Locate the cell with the specified text and output its [X, Y] center coordinate. 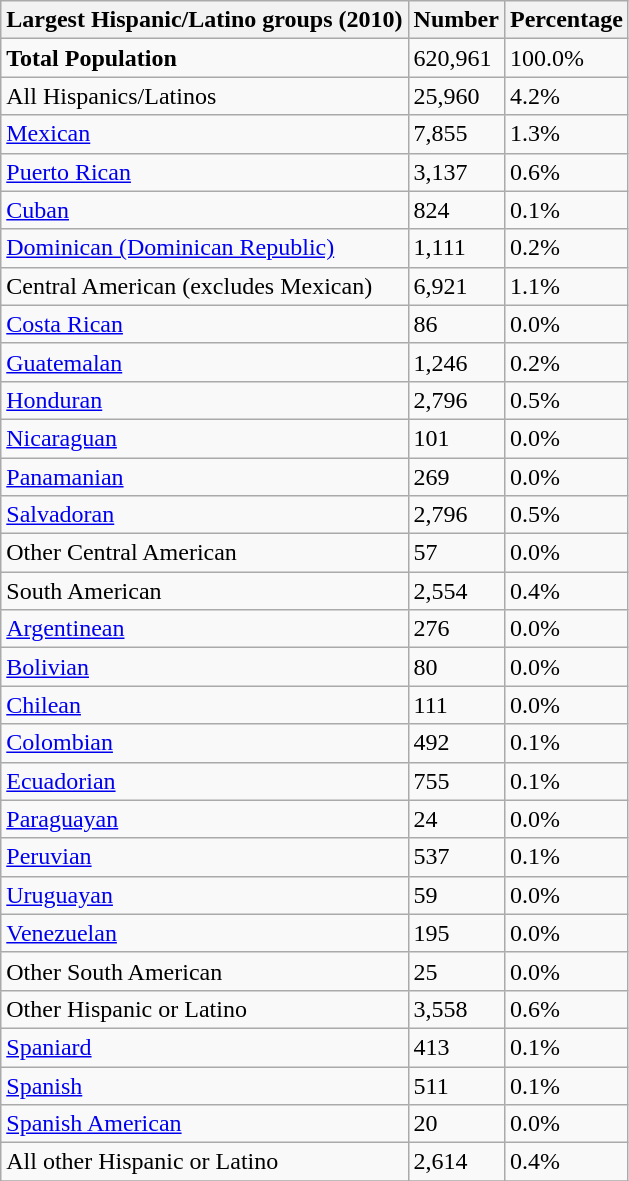
6,921 [456, 286]
Salvadoran [204, 515]
Panamanian [204, 477]
Guatemalan [204, 362]
620,961 [456, 58]
Other Hispanic or Latino [204, 1009]
1.3% [566, 134]
Dominican (Dominican Republic) [204, 248]
276 [456, 629]
Bolivian [204, 667]
Nicaraguan [204, 438]
7,855 [456, 134]
Paraguayan [204, 819]
111 [456, 705]
All other Hispanic or Latino [204, 1162]
195 [456, 933]
Colombian [204, 743]
Costa Rican [204, 324]
2,554 [456, 591]
100.0% [566, 58]
Central American (excludes Mexican) [204, 286]
3,137 [456, 172]
101 [456, 438]
Other Central American [204, 553]
86 [456, 324]
South American [204, 591]
Chilean [204, 705]
80 [456, 667]
492 [456, 743]
4.2% [566, 96]
2,614 [456, 1162]
25,960 [456, 96]
824 [456, 210]
20 [456, 1124]
Argentinean [204, 629]
Number [456, 20]
1,246 [456, 362]
1.1% [566, 286]
Honduran [204, 400]
537 [456, 857]
269 [456, 477]
All Hispanics/Latinos [204, 96]
59 [456, 895]
755 [456, 781]
Spaniard [204, 1047]
3,558 [456, 1009]
413 [456, 1047]
Total Population [204, 58]
Percentage [566, 20]
Mexican [204, 134]
Puerto Rican [204, 172]
Other South American [204, 971]
Uruguayan [204, 895]
1,111 [456, 248]
Ecuadorian [204, 781]
24 [456, 819]
Peruvian [204, 857]
Venezuelan [204, 933]
511 [456, 1085]
Spanish American [204, 1124]
Largest Hispanic/Latino groups (2010) [204, 20]
Cuban [204, 210]
Spanish [204, 1085]
25 [456, 971]
57 [456, 553]
